Extract the [X, Y] coordinate from the center of the cell holding the provided text.  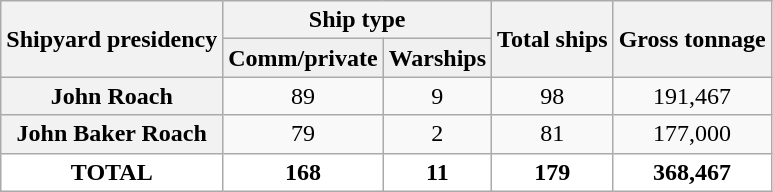
89 [303, 96]
Gross tonnage [692, 39]
168 [303, 172]
98 [553, 96]
177,000 [692, 134]
11 [437, 172]
Ship type [358, 20]
Comm/private [303, 58]
191,467 [692, 96]
2 [437, 134]
79 [303, 134]
TOTAL [112, 172]
179 [553, 172]
Shipyard presidency [112, 39]
81 [553, 134]
Warships [437, 58]
John Baker Roach [112, 134]
9 [437, 96]
368,467 [692, 172]
John Roach [112, 96]
Total ships [553, 39]
